Output the (x, y) coordinate of the center of the cell containing the given text.  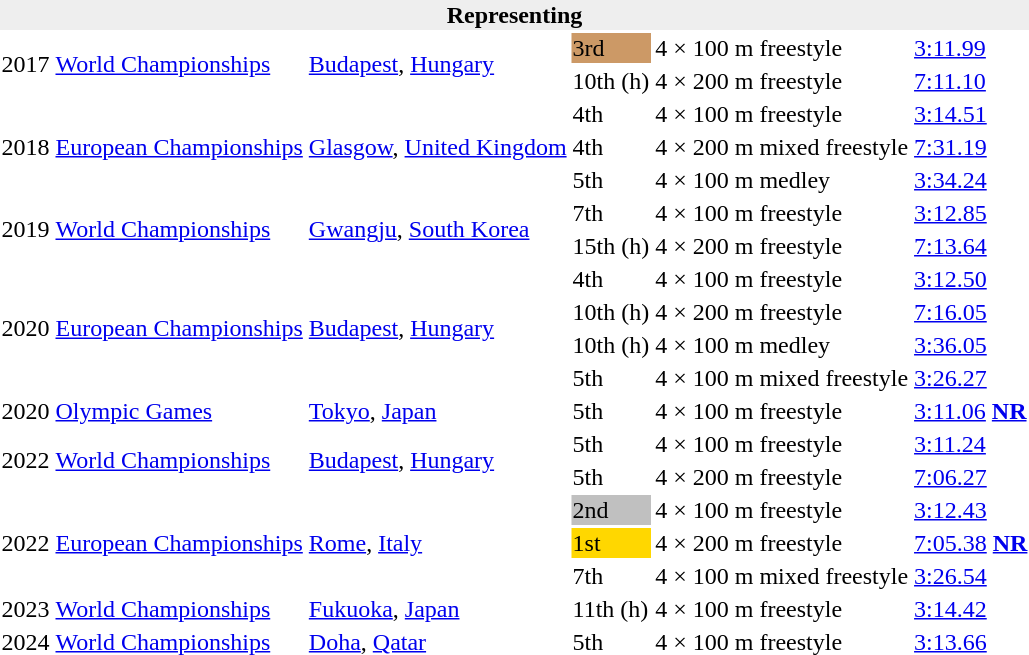
Fukuoka, Japan (438, 609)
7:13.64 (971, 246)
Glasgow, United Kingdom (438, 147)
Olympic Games (179, 411)
Rome, Italy (438, 543)
7:05.38 NR (971, 543)
2023 (26, 609)
7:16.05 (971, 312)
3:11.06 NR (971, 411)
3:36.05 (971, 345)
3:14.51 (971, 114)
3:12.85 (971, 213)
15th (h) (611, 246)
Gwangju, South Korea (438, 230)
4 × 200 m mixed freestyle (782, 147)
11th (h) (611, 609)
3:11.24 (971, 444)
3:14.42 (971, 609)
7:31.19 (971, 147)
7:06.27 (971, 477)
2017 (26, 64)
7:11.10 (971, 81)
3:26.27 (971, 378)
Tokyo, Japan (438, 411)
3:12.43 (971, 510)
2nd (611, 510)
3:12.50 (971, 279)
Representing (514, 15)
2019 (26, 230)
3:34.24 (971, 180)
3:11.99 (971, 48)
2018 (26, 147)
3:26.54 (971, 576)
3rd (611, 48)
1st (611, 543)
